Capture the cell that displays the provided text and extract its (x, y) central coordinate. 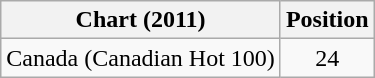
Canada (Canadian Hot 100) (141, 58)
24 (327, 58)
Position (327, 20)
Chart (2011) (141, 20)
